Determine the [X, Y] coordinate at the center of the cell enclosing the given text.  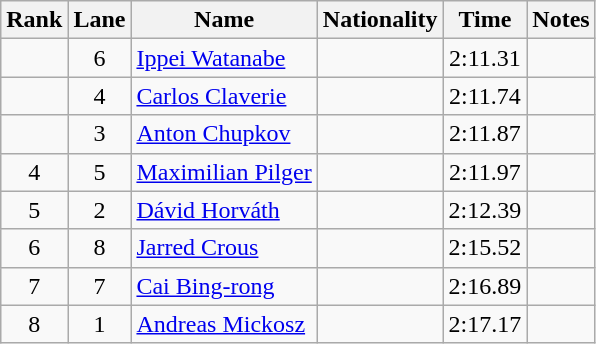
2 [100, 210]
1 [100, 324]
Ippei Watanabe [224, 58]
Maximilian Pilger [224, 172]
Lane [100, 20]
Rank [34, 20]
Dávid Horváth [224, 210]
Jarred Crous [224, 248]
Carlos Claverie [224, 96]
2:12.39 [485, 210]
2:11.31 [485, 58]
2:16.89 [485, 286]
2:11.74 [485, 96]
Anton Chupkov [224, 134]
Cai Bing-rong [224, 286]
Andreas Mickosz [224, 324]
2:11.87 [485, 134]
Time [485, 20]
2:11.97 [485, 172]
Name [224, 20]
Nationality [380, 20]
Notes [561, 20]
2:17.17 [485, 324]
2:15.52 [485, 248]
3 [100, 134]
